Locate the cell with the specified text and output its (x, y) center coordinate. 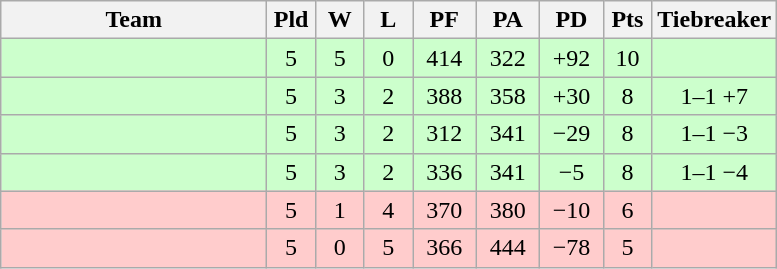
−78 (572, 248)
+92 (572, 58)
312 (444, 134)
PF (444, 20)
414 (444, 58)
−5 (572, 172)
Pts (628, 20)
358 (508, 96)
1–1 −3 (714, 134)
366 (444, 248)
336 (444, 172)
388 (444, 96)
W (340, 20)
1–1 +7 (714, 96)
Pld (292, 20)
Team (134, 20)
1–1 −4 (714, 172)
370 (444, 210)
L (388, 20)
444 (508, 248)
4 (388, 210)
−10 (572, 210)
10 (628, 58)
−29 (572, 134)
PD (572, 20)
PA (508, 20)
6 (628, 210)
322 (508, 58)
Tiebreaker (714, 20)
1 (340, 210)
380 (508, 210)
+30 (572, 96)
